Return [X, Y] of the center of cell containing provided text 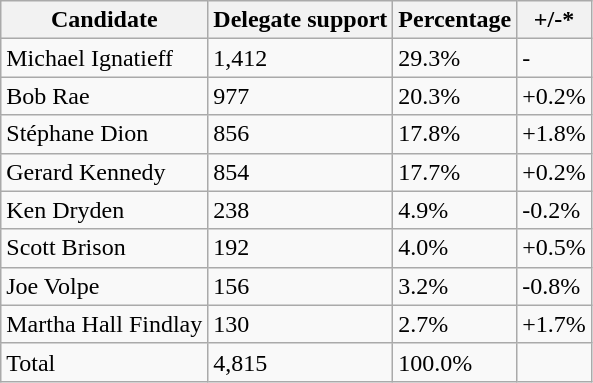
Gerard Kennedy [104, 172]
+0.5% [554, 248]
Candidate [104, 20]
Percentage [455, 20]
2.7% [455, 324]
3.2% [455, 286]
854 [300, 172]
977 [300, 96]
156 [300, 286]
238 [300, 210]
+/-* [554, 20]
20.3% [455, 96]
Delegate support [300, 20]
4.0% [455, 248]
1,412 [300, 58]
17.7% [455, 172]
+1.8% [554, 134]
130 [300, 324]
Total [104, 362]
-0.8% [554, 286]
4,815 [300, 362]
29.3% [455, 58]
Martha Hall Findlay [104, 324]
Bob Rae [104, 96]
856 [300, 134]
Stéphane Dion [104, 134]
-0.2% [554, 210]
4.9% [455, 210]
Joe Volpe [104, 286]
Scott Brison [104, 248]
Ken Dryden [104, 210]
+1.7% [554, 324]
17.8% [455, 134]
- [554, 58]
Michael Ignatieff [104, 58]
192 [300, 248]
100.0% [455, 362]
